Identify which cell holds the provided text, then report its (X, Y) central coordinate. 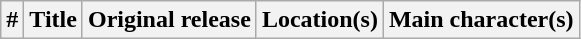
Original release (169, 20)
Title (54, 20)
# (12, 20)
Location(s) (320, 20)
Main character(s) (481, 20)
